From the cell containing the given text, extract its center point as (X, Y) coordinate. 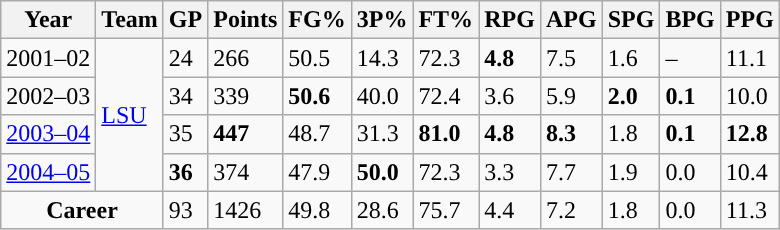
8.3 (571, 134)
34 (185, 96)
93 (185, 210)
GP (185, 20)
7.5 (571, 58)
Points (246, 20)
1.6 (631, 58)
3.3 (510, 172)
339 (246, 96)
PPG (750, 20)
Team (130, 20)
72.4 (446, 96)
81.0 (446, 134)
1.9 (631, 172)
35 (185, 134)
3P% (382, 20)
FG% (317, 20)
2001–02 (48, 58)
5.9 (571, 96)
10.0 (750, 96)
48.7 (317, 134)
31.3 (382, 134)
7.2 (571, 210)
14.3 (382, 58)
2004–05 (48, 172)
28.6 (382, 210)
11.1 (750, 58)
2002–03 (48, 96)
Year (48, 20)
50.5 (317, 58)
– (690, 58)
374 (246, 172)
50.0 (382, 172)
LSU (130, 115)
RPG (510, 20)
447 (246, 134)
4.4 (510, 210)
2003–04 (48, 134)
APG (571, 20)
Career (82, 210)
40.0 (382, 96)
7.7 (571, 172)
11.3 (750, 210)
1426 (246, 210)
3.6 (510, 96)
FT% (446, 20)
50.6 (317, 96)
10.4 (750, 172)
49.8 (317, 210)
24 (185, 58)
12.8 (750, 134)
47.9 (317, 172)
36 (185, 172)
2.0 (631, 96)
75.7 (446, 210)
266 (246, 58)
BPG (690, 20)
SPG (631, 20)
